Detect which cell encompasses the target text, then output its [x, y] center coordinate. 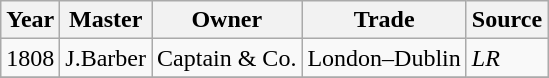
London–Dublin [384, 58]
1808 [30, 58]
Owner [227, 20]
J.Barber [106, 58]
Master [106, 20]
Year [30, 20]
Captain & Co. [227, 58]
Trade [384, 20]
Source [506, 20]
LR [506, 58]
